Identify which cell holds the provided text, then report its [x, y] central coordinate. 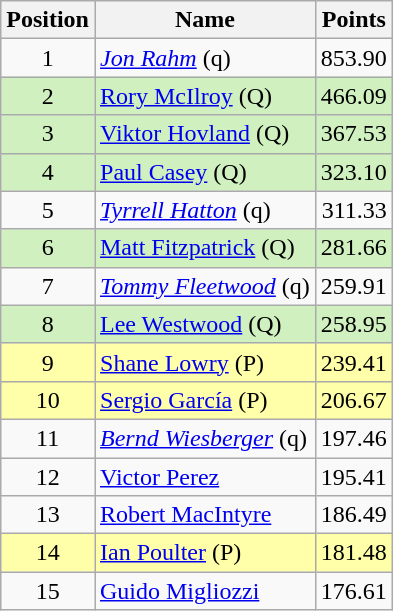
466.09 [354, 96]
10 [48, 400]
6 [48, 248]
Name [204, 20]
Bernd Wiesberger (q) [204, 438]
Lee Westwood (Q) [204, 324]
Sergio García (P) [204, 400]
4 [48, 172]
197.46 [354, 438]
5 [48, 210]
8 [48, 324]
Shane Lowry (P) [204, 362]
195.41 [354, 477]
Rory McIlroy (Q) [204, 96]
Paul Casey (Q) [204, 172]
239.41 [354, 362]
258.95 [354, 324]
Ian Poulter (P) [204, 553]
14 [48, 553]
3 [48, 134]
13 [48, 515]
Position [48, 20]
186.49 [354, 515]
Tyrrell Hatton (q) [204, 210]
Victor Perez [204, 477]
11 [48, 438]
367.53 [354, 134]
1 [48, 58]
206.67 [354, 400]
Tommy Fleetwood (q) [204, 286]
259.91 [354, 286]
181.48 [354, 553]
12 [48, 477]
853.90 [354, 58]
323.10 [354, 172]
Viktor Hovland (Q) [204, 134]
15 [48, 591]
Matt Fitzpatrick (Q) [204, 248]
9 [48, 362]
176.61 [354, 591]
Points [354, 20]
2 [48, 96]
281.66 [354, 248]
Guido Migliozzi [204, 591]
Robert MacIntyre [204, 515]
Jon Rahm (q) [204, 58]
7 [48, 286]
311.33 [354, 210]
